Detect which cell encompasses the target text, then output its [X, Y] center coordinate. 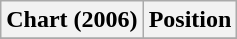
Chart (2006) [72, 20]
Position [190, 20]
